Determine the [x, y] coordinate at the center of the cell enclosing the given text.  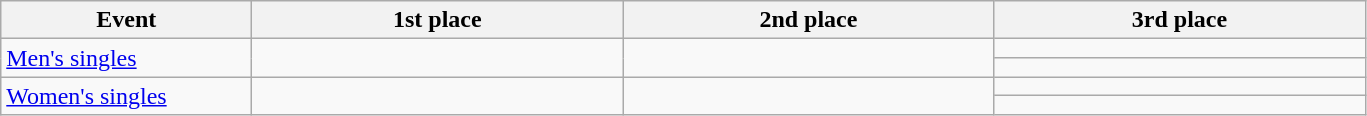
2nd place [808, 20]
Women's singles [126, 96]
Men's singles [126, 58]
3rd place [1180, 20]
1st place [438, 20]
Event [126, 20]
